Pinpoint the cell where the given text exists, returning its (X, Y) midpoint coordinate. 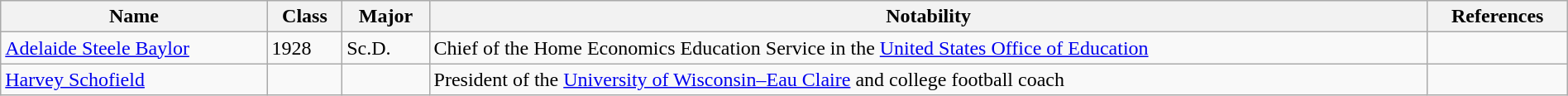
Major (385, 17)
President of the University of Wisconsin–Eau Claire and college football coach (928, 79)
Class (304, 17)
Notability (928, 17)
Adelaide Steele Baylor (134, 48)
Sc.D. (385, 48)
1928 (304, 48)
Name (134, 17)
Harvey Schofield (134, 79)
References (1497, 17)
Chief of the Home Economics Education Service in the United States Office of Education (928, 48)
